Identify which cell holds the provided text, then report its (x, y) central coordinate. 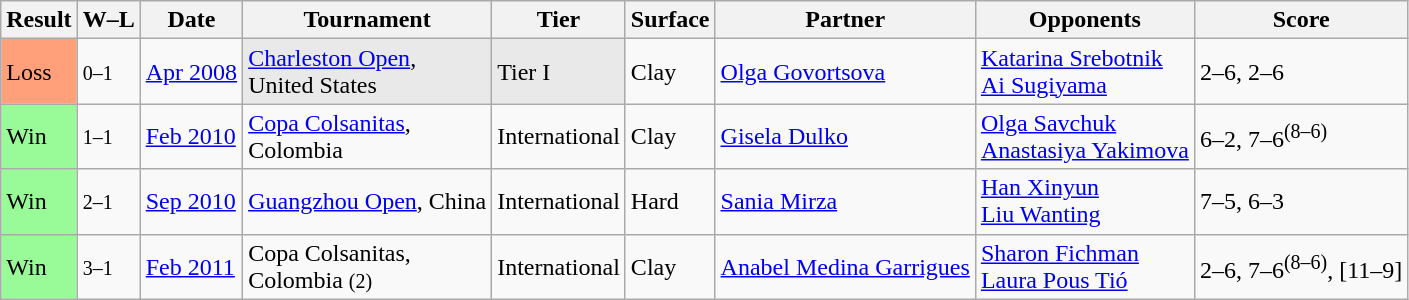
Score (1300, 20)
6–2, 7–6(8–6) (1300, 136)
Result (39, 20)
7–5, 6–3 (1300, 202)
Olga Savchuk Anastasiya Yakimova (1084, 136)
Sharon Fichman Laura Pous Tió (1084, 266)
Opponents (1084, 20)
Sania Mirza (845, 202)
Gisela Dulko (845, 136)
Surface (670, 20)
Tournament (368, 20)
Feb 2011 (191, 266)
Date (191, 20)
0–1 (108, 72)
Loss (39, 72)
Tier I (559, 72)
Anabel Medina Garrigues (845, 266)
2–6, 2–6 (1300, 72)
2–6, 7–6(8–6), [11–9] (1300, 266)
Tier (559, 20)
Sep 2010 (191, 202)
3–1 (108, 266)
Copa Colsanitas, Colombia (368, 136)
2–1 (108, 202)
W–L (108, 20)
Charleston Open, United States (368, 72)
Copa Colsanitas, Colombia (2) (368, 266)
Han Xinyun Liu Wanting (1084, 202)
Katarina Srebotnik Ai Sugiyama (1084, 72)
Hard (670, 202)
Guangzhou Open, China (368, 202)
Partner (845, 20)
Apr 2008 (191, 72)
Olga Govortsova (845, 72)
Feb 2010 (191, 136)
1–1 (108, 136)
